Provide the (x, y) coordinate of the cell's center where the given text is located.  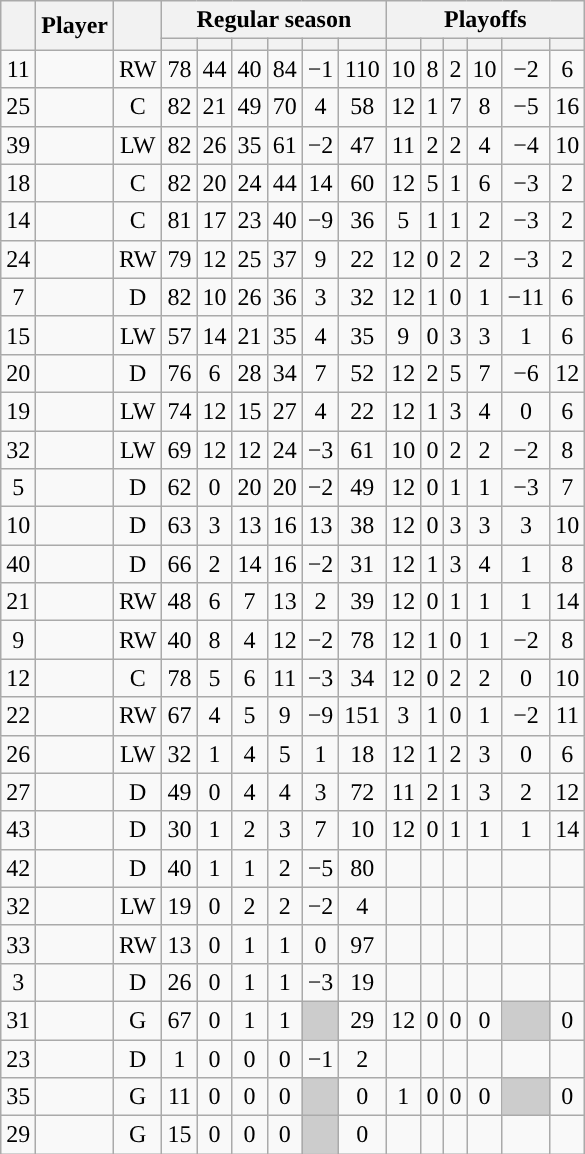
47 (362, 145)
28 (250, 373)
42 (18, 868)
62 (180, 488)
37 (284, 259)
80 (362, 868)
33 (18, 944)
38 (362, 526)
17 (214, 221)
52 (362, 373)
72 (362, 792)
30 (180, 830)
Playoffs (486, 20)
Player (75, 26)
79 (180, 259)
−11 (526, 297)
60 (362, 183)
58 (362, 107)
81 (180, 221)
−6 (526, 373)
76 (180, 373)
74 (180, 411)
97 (362, 944)
48 (180, 602)
70 (284, 107)
63 (180, 526)
151 (362, 716)
Regular season (274, 20)
69 (180, 449)
43 (18, 830)
110 (362, 69)
−4 (526, 145)
57 (180, 335)
66 (180, 564)
84 (284, 69)
